Search for the cell housing the specified text and yield its [X, Y] center coordinate. 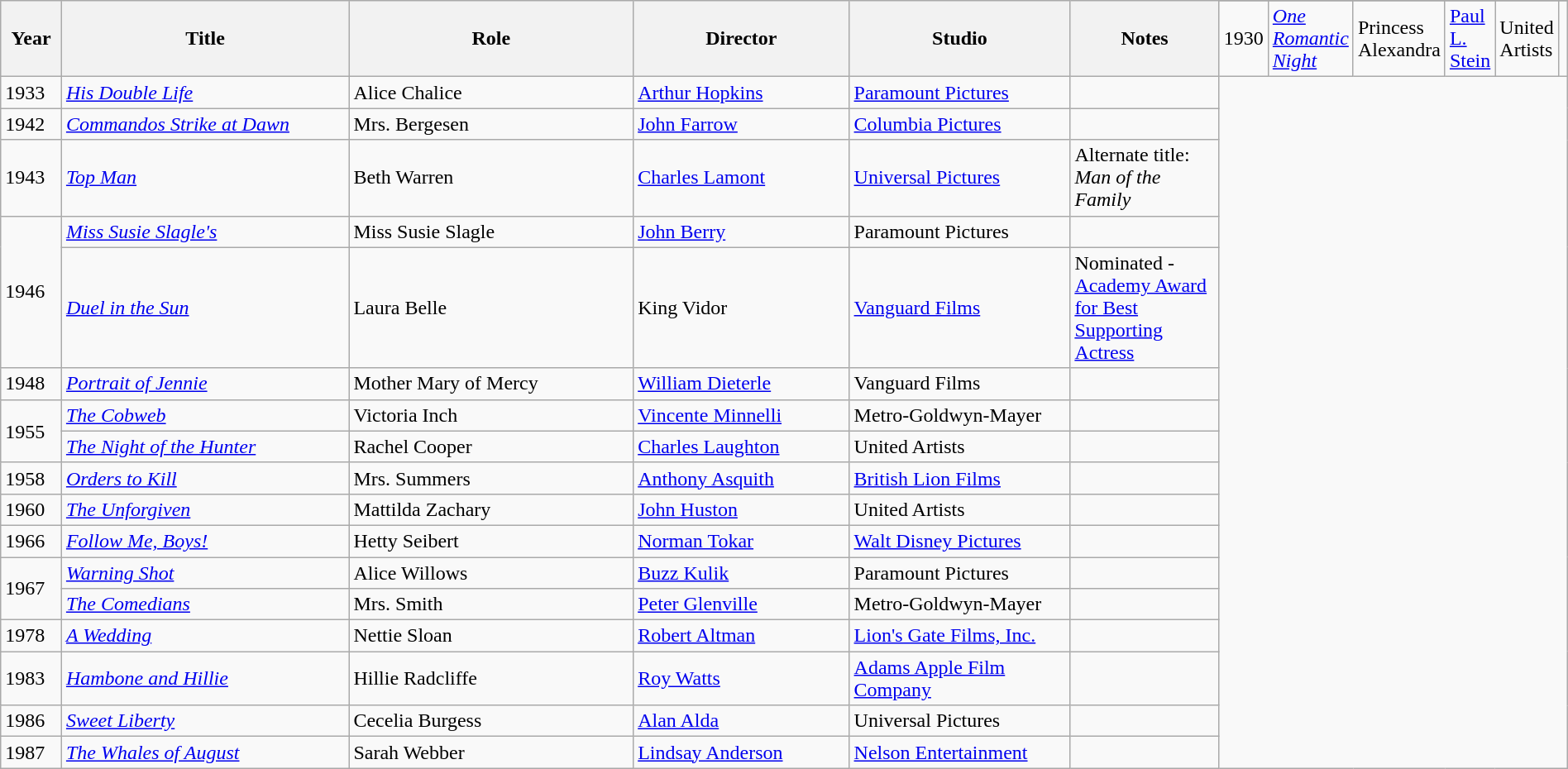
The Comedians [205, 604]
Duel in the Sun [205, 308]
Victoria Inch [491, 415]
Hetty Seibert [491, 541]
Role [491, 39]
Portrait of Jennie [205, 384]
1948 [31, 384]
1986 [31, 721]
Lion's Gate Films, Inc. [959, 636]
Mrs. Smith [491, 604]
Nelson Entertainment [959, 752]
The Unforgiven [205, 509]
Year [31, 39]
Nettie Sloan [491, 636]
Buzz Kulik [741, 573]
Mrs. Summers [491, 478]
1967 [31, 589]
1930 [1244, 39]
Miss Susie Slagle's [205, 232]
His Double Life [205, 93]
Charles Lamont [741, 178]
King Vidor [741, 308]
One Romantic Night [1310, 39]
Anthony Asquith [741, 478]
Roy Watts [741, 678]
Mrs. Bergesen [491, 124]
Vincente Minnelli [741, 415]
British Lion Films [959, 478]
Alice Chalice [491, 93]
1943 [31, 178]
Commandos Strike at Dawn [205, 124]
Nominated - Academy Award for Best Supporting Actress [1145, 308]
Miss Susie Slagle [491, 232]
Follow Me, Boys! [205, 541]
1942 [31, 124]
Alternate title: Man of the Family [1145, 178]
1958 [31, 478]
The Night of the Hunter [205, 447]
1978 [31, 636]
1987 [31, 752]
Lindsay Anderson [741, 752]
Top Man [205, 178]
1960 [31, 509]
A Wedding [205, 636]
Walt Disney Pictures [959, 541]
Adams Apple Film Company [959, 678]
Title [205, 39]
Alan Alda [741, 721]
Peter Glenville [741, 604]
1966 [31, 541]
Rachel Cooper [491, 447]
Charles Laughton [741, 447]
Norman Tokar [741, 541]
Hillie Radcliffe [491, 678]
John Berry [741, 232]
Columbia Pictures [959, 124]
Hambone and Hillie [205, 678]
Orders to Kill [205, 478]
Sarah Webber [491, 752]
Sweet Liberty [205, 721]
Mother Mary of Mercy [491, 384]
Laura Belle [491, 308]
1946 [31, 292]
Arthur Hopkins [741, 93]
1983 [31, 678]
The Cobweb [205, 415]
John Huston [741, 509]
Paul L. Stein [1470, 39]
Robert Altman [741, 636]
John Farrow [741, 124]
The Whales of August [205, 752]
1955 [31, 431]
Director [741, 39]
William Dieterle [741, 384]
Warning Shot [205, 573]
Notes [1145, 39]
1933 [31, 93]
Princess Alexandra [1399, 39]
Mattilda Zachary [491, 509]
Cecelia Burgess [491, 721]
Studio [959, 39]
Beth Warren [491, 178]
Alice Willows [491, 573]
